For the text-containing cell, return its midpoint in [X, Y] coordinate format. 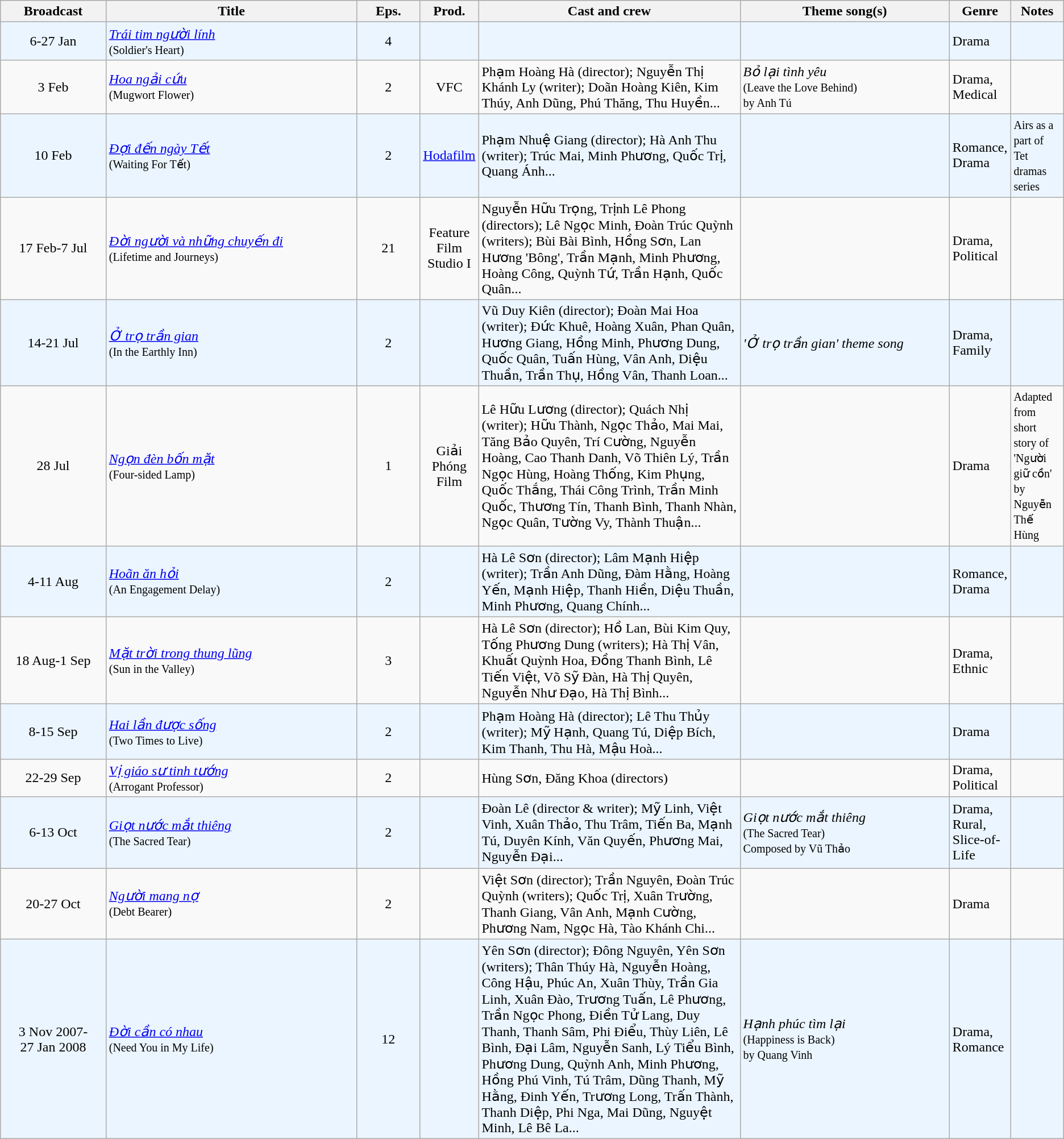
Drama, Rural, Slice-of-Life [980, 832]
10 Feb [53, 155]
Bỏ lại tình yêu(Leave the Love Behind)by Anh Tú [845, 86]
Hạnh phúc tìm lại(Happiness is Back)by Quang Vinh [845, 1039]
Drama, Romance [980, 1039]
Drama, Family [980, 343]
Đời người và những chuyến đi (Lifetime and Journeys) [231, 248]
Đoàn Lê (director & writer); Mỹ Linh, Việt Vinh, Xuân Thảo, Thu Trâm, Tiến Ba, Mạnh Tú, Duyên Kính, Văn Quyến, Phương Mai, Nguyễn Đại... [609, 832]
Drama, Medical [980, 86]
Mặt trời trong thung lũng (Sun in the Valley) [231, 660]
Phạm Hoàng Hà (director); Nguyễn Thị Khánh Ly (writer); Doãn Hoàng Kiên, Kim Thúy, Anh Dũng, Phú Thăng, Thu Huyền... [609, 86]
3 Nov 2007-27 Jan 2008 [53, 1039]
Giọt nước mắt thiêng(The Sacred Tear)Composed by Vũ Thảo [845, 832]
'Ở trọ trần gian' theme song [845, 343]
1 [389, 466]
Phạm Nhuệ Giang (director); Hà Anh Thu (writer); Trúc Mai, Minh Phương, Quốc Trị, Quang Ánh... [609, 155]
Notes [1037, 11]
Hoa ngải cứu (Mugwort Flower) [231, 86]
Vị giáo sư tinh tướng (Arrogant Professor) [231, 778]
22-29 Sep [53, 778]
Đời cần có nhau (Need You in My Life) [231, 1039]
17 Feb-7 Jul [53, 248]
Ở trọ trần gian (In the Earthly Inn) [231, 343]
Genre [980, 11]
Hai lần được sống (Two Times to Live) [231, 732]
6-27 Jan [53, 41]
Giọt nước mắt thiêng (The Sacred Tear) [231, 832]
6-13 Oct [53, 832]
Hùng Sơn, Đăng Khoa (directors) [609, 778]
Drama, Ethnic [980, 660]
Airs as a part of Tet dramas series [1037, 155]
Ngọn đèn bốn mặt (Four-sided Lamp) [231, 466]
Giải Phóng Film [449, 466]
Hodafilm [449, 155]
18 Aug-1 Sep [53, 660]
Đợi đến ngày Tết (Waiting For Tết) [231, 155]
Trái tim người lính (Soldier's Heart) [231, 41]
28 Jul [53, 466]
Adapted from short story of 'Người giữ cồn' by Nguyễn Thế Hùng [1037, 466]
Feature Film Studio I [449, 248]
14-21 Jul [53, 343]
Người mang nợ (Debt Bearer) [231, 904]
Hoãn ăn hỏi (An Engagement Delay) [231, 581]
VFC [449, 86]
3 [389, 660]
Eps. [389, 11]
4 [389, 41]
Phạm Hoàng Hà (director); Lê Thu Thủy (writer); Mỹ Hạnh, Quang Tú, Diệp Bích, Kim Thanh, Thu Hà, Mậu Hoà... [609, 732]
8-15 Sep [53, 732]
Broadcast [53, 11]
20-27 Oct [53, 904]
Title [231, 11]
Cast and crew [609, 11]
21 [389, 248]
12 [389, 1039]
3 Feb [53, 86]
Prod. [449, 11]
4-11 Aug [53, 581]
Theme song(s) [845, 11]
Hà Lê Sơn (director); Lâm Mạnh Hiệp (writer); Trần Anh Dũng, Đàm Hằng, Hoàng Yến, Mạnh Hiệp, Thanh Hiền, Diệu Thuần, Minh Phương, Quang Chính... [609, 581]
